Find where the given text appears and provide that cell's center as [X, Y] coordinate. 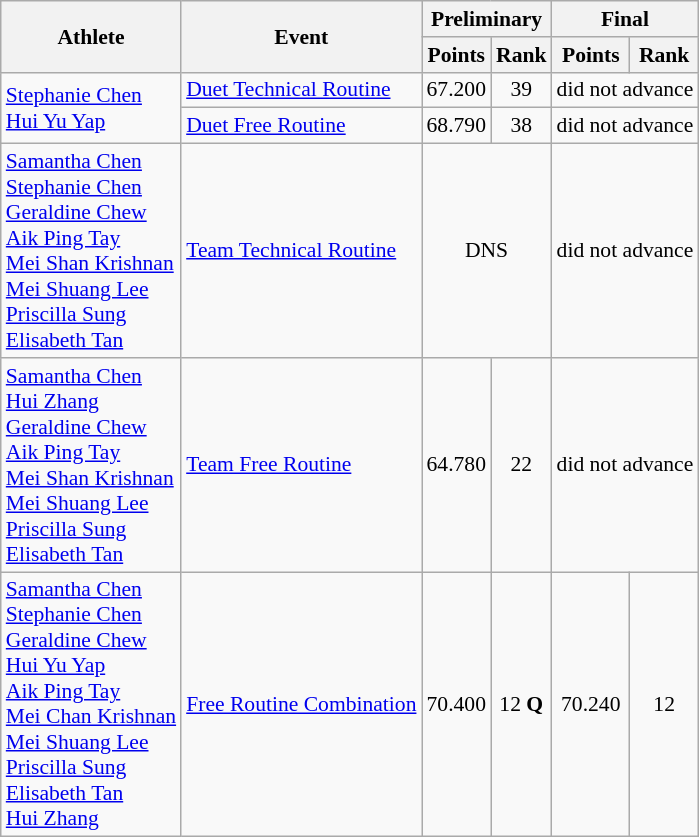
67.200 [456, 90]
DNS [487, 251]
Duet Technical Routine [301, 90]
Samantha ChenStephanie ChenGeraldine ChewHui Yu YapAik Ping TayMei Chan KrishnanMei Shuang LeePriscilla SungElisabeth TanHui Zhang [91, 704]
Athlete [91, 36]
Stephanie ChenHui Yu Yap [91, 108]
12 [664, 704]
Team Free Routine [301, 465]
68.790 [456, 126]
70.400 [456, 704]
22 [522, 465]
64.780 [456, 465]
Samantha ChenStephanie ChenGeraldine ChewAik Ping TayMei Shan KrishnanMei Shuang LeePriscilla SungElisabeth Tan [91, 251]
12 Q [522, 704]
Team Technical Routine [301, 251]
Duet Free Routine [301, 126]
Samantha ChenHui ZhangGeraldine ChewAik Ping TayMei Shan KrishnanMei Shuang LeePriscilla SungElisabeth Tan [91, 465]
38 [522, 126]
Free Routine Combination [301, 704]
Preliminary [487, 19]
70.240 [591, 704]
39 [522, 90]
Event [301, 36]
Final [626, 19]
